Output the [x, y] coordinate of the center of the cell containing the given text.  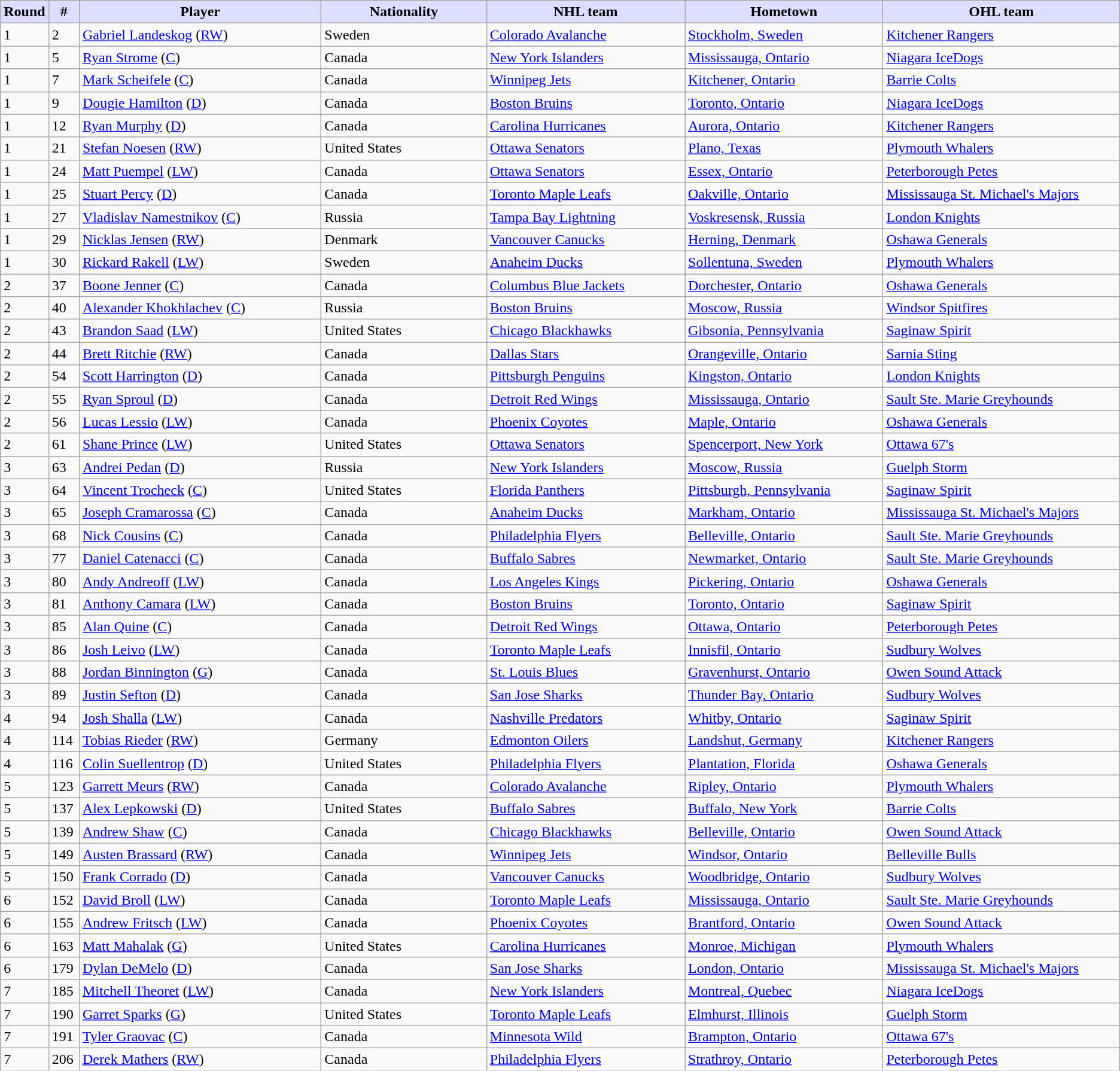
64 [63, 490]
89 [63, 695]
21 [63, 148]
Hometown [784, 12]
Tobias Rieder (RW) [200, 741]
56 [63, 422]
Gibsonia, Pennsylvania [784, 331]
123 [63, 786]
Nick Cousins (C) [200, 535]
Edmonton Oilers [585, 741]
Plantation, Florida [784, 763]
Daniel Catenacci (C) [200, 558]
77 [63, 558]
St. Louis Blues [585, 673]
Ryan Murphy (D) [200, 126]
63 [63, 467]
27 [63, 217]
Matt Mahalak (G) [200, 945]
Dylan DeMelo (D) [200, 968]
Los Angeles Kings [585, 581]
Sarnia Sting [1002, 354]
NHL team [585, 12]
Essex, Ontario [784, 171]
OHL team [1002, 12]
139 [63, 832]
Pittsburgh, Pennsylvania [784, 490]
24 [63, 171]
Brantford, Ontario [784, 923]
Mitchell Theoret (LW) [200, 991]
Monroe, Michigan [784, 945]
190 [63, 1014]
Gravenhurst, Ontario [784, 673]
David Broll (LW) [200, 900]
Justin Sefton (D) [200, 695]
88 [63, 673]
Innisfil, Ontario [784, 649]
Andrei Pedan (D) [200, 467]
Ryan Strome (C) [200, 57]
Rickard Rakell (LW) [200, 262]
Scott Harrington (D) [200, 376]
Dougie Hamilton (D) [200, 103]
Nationality [404, 12]
43 [63, 331]
185 [63, 991]
Markham, Ontario [784, 513]
Elmhurst, Illinois [784, 1014]
Stuart Percy (D) [200, 194]
44 [63, 354]
Ryan Sproul (D) [200, 399]
37 [63, 285]
Nicklas Jensen (RW) [200, 239]
Kitchener, Ontario [784, 80]
Jordan Binnington (G) [200, 673]
Germany [404, 741]
Nashville Predators [585, 718]
65 [63, 513]
150 [63, 877]
Orangeville, Ontario [784, 354]
Alexander Khokhlachev (C) [200, 308]
Windsor Spitfires [1002, 308]
81 [63, 604]
116 [63, 763]
Oakville, Ontario [784, 194]
Maple, Ontario [784, 422]
Ottawa, Ontario [784, 626]
Austen Brassard (RW) [200, 854]
Kingston, Ontario [784, 376]
114 [63, 741]
Josh Leivo (LW) [200, 649]
12 [63, 126]
55 [63, 399]
Josh Shalla (LW) [200, 718]
Andy Andreoff (LW) [200, 581]
Buffalo, New York [784, 809]
179 [63, 968]
Anthony Camara (LW) [200, 604]
Whitby, Ontario [784, 718]
Boone Jenner (C) [200, 285]
Garret Sparks (G) [200, 1014]
Andrew Fritsch (LW) [200, 923]
80 [63, 581]
Tyler Graovac (C) [200, 1037]
61 [63, 445]
Vincent Trocheck (C) [200, 490]
9 [63, 103]
137 [63, 809]
Gabriel Landeskog (RW) [200, 35]
Woodbridge, Ontario [784, 877]
Vladislav Namestnikov (C) [200, 217]
Brandon Saad (LW) [200, 331]
Pickering, Ontario [784, 581]
Dorchester, Ontario [784, 285]
Denmark [404, 239]
Lucas Lessio (LW) [200, 422]
Sollentuna, Sweden [784, 262]
Belleville Bulls [1002, 854]
Plano, Texas [784, 148]
Brampton, Ontario [784, 1037]
Windsor, Ontario [784, 854]
85 [63, 626]
Brett Ritchie (RW) [200, 354]
Alan Quine (C) [200, 626]
54 [63, 376]
Florida Panthers [585, 490]
Thunder Bay, Ontario [784, 695]
29 [63, 239]
Andrew Shaw (C) [200, 832]
Aurora, Ontario [784, 126]
London, Ontario [784, 968]
Round [25, 12]
163 [63, 945]
Herning, Denmark [784, 239]
30 [63, 262]
Pittsburgh Penguins [585, 376]
Dallas Stars [585, 354]
Strathroy, Ontario [784, 1060]
Stockholm, Sweden [784, 35]
Alex Lepkowski (D) [200, 809]
155 [63, 923]
Spencerport, New York [784, 445]
# [63, 12]
Colin Suellentrop (D) [200, 763]
25 [63, 194]
Joseph Cramarossa (C) [200, 513]
Player [200, 12]
Mark Scheifele (C) [200, 80]
Matt Puempel (LW) [200, 171]
86 [63, 649]
206 [63, 1060]
Garrett Meurs (RW) [200, 786]
Montreal, Quebec [784, 991]
Newmarket, Ontario [784, 558]
Tampa Bay Lightning [585, 217]
149 [63, 854]
40 [63, 308]
152 [63, 900]
Frank Corrado (D) [200, 877]
Ripley, Ontario [784, 786]
Columbus Blue Jackets [585, 285]
Landshut, Germany [784, 741]
Stefan Noesen (RW) [200, 148]
68 [63, 535]
Voskresensk, Russia [784, 217]
Derek Mathers (RW) [200, 1060]
Minnesota Wild [585, 1037]
94 [63, 718]
Shane Prince (LW) [200, 445]
191 [63, 1037]
